Extract the (x, y) coordinate from the center of the cell holding the provided text.  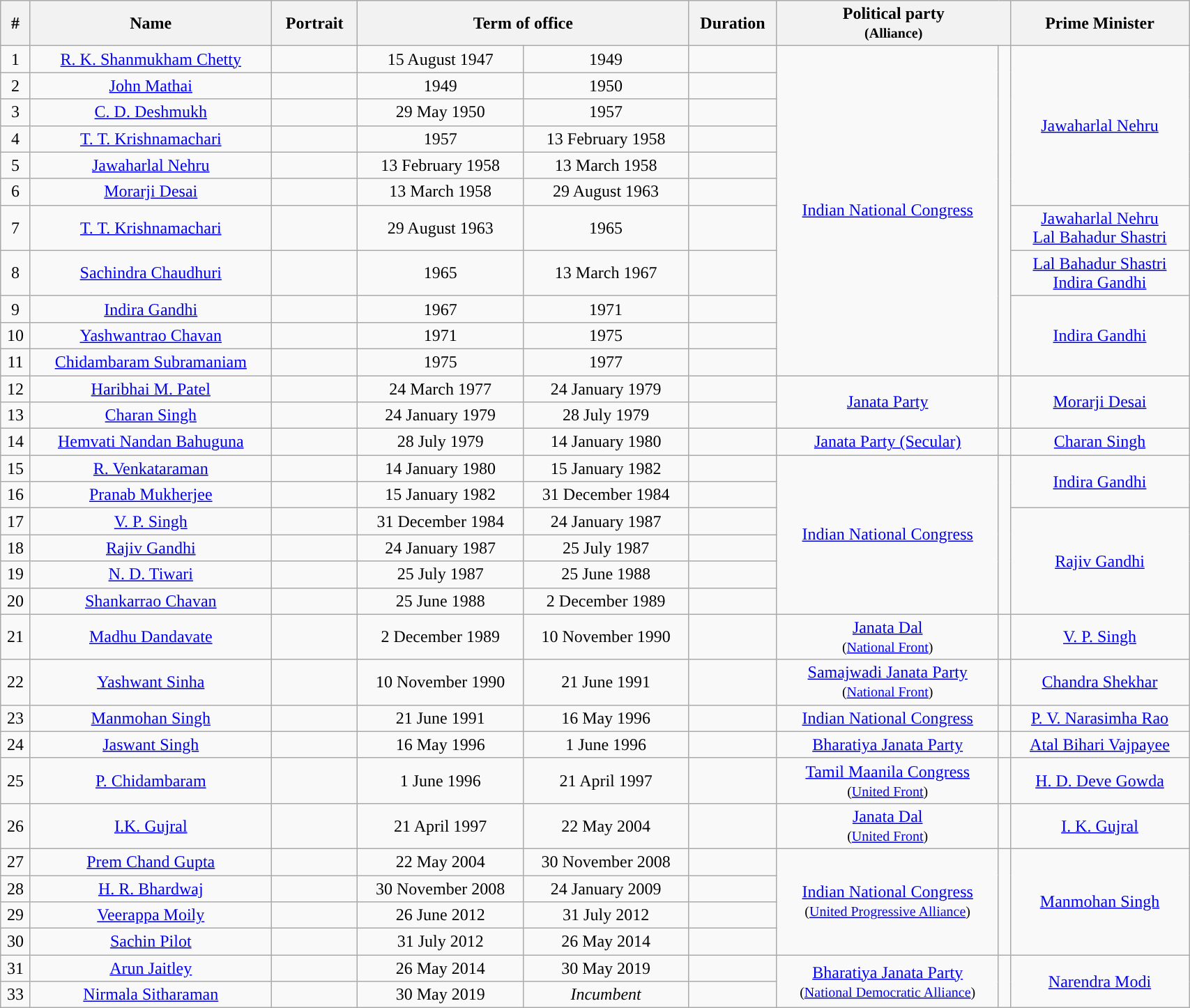
Chidambaram Subramaniam (151, 362)
R. Venkataraman (151, 468)
17 (15, 521)
25 (15, 781)
Veerappa Moily (151, 915)
Portrait (314, 24)
H. D. Deve Gowda (1099, 781)
I. K. Gujral (1099, 825)
Indian National Congress(United Progressive Alliance) (887, 901)
31 (15, 968)
H. R. Bhardwaj (151, 889)
Sachin Pilot (151, 942)
16 (15, 495)
4 (15, 139)
Name (151, 24)
I.K. Gujral (151, 825)
C. D. Deshmukh (151, 112)
15 (15, 468)
Janata Dal(United Front) (887, 825)
1950 (605, 86)
Yashwantrao Chavan (151, 335)
Narendra Modi (1099, 982)
Janata Party (Secular) (887, 442)
11 (15, 362)
Prime Minister (1099, 24)
22 (15, 682)
# (15, 24)
Prem Chand Gupta (151, 862)
18 (15, 548)
28 (15, 889)
Chandra Shekhar (1099, 682)
29 May 1950 (441, 112)
R. K. Shanmukham Chetty (151, 59)
Madhu Dandavate (151, 637)
30 (15, 942)
3 (15, 112)
6 (15, 192)
7 (15, 227)
Atal Bihari Vajpayee (1099, 744)
5 (15, 165)
Hemvati Nandan Bahuguna (151, 442)
Jawaharlal NehruLal Bahadur Shastri (1099, 227)
Bharatiya Janata Party(National Democratic Alliance) (887, 982)
N. D. Tiwari (151, 574)
Sachindra Chaudhuri (151, 273)
Samajwadi Janata Party(National Front) (887, 682)
12 (15, 388)
24 March 1977 (441, 388)
14 (15, 442)
Term of office (523, 24)
8 (15, 273)
24 (15, 744)
13 March 1967 (605, 273)
27 (15, 862)
Duration (733, 24)
2 (15, 86)
24 January 2009 (605, 889)
P. Chidambaram (151, 781)
1 (15, 59)
Haribhai M. Patel (151, 388)
20 (15, 601)
10 (15, 335)
Bharatiya Janata Party (887, 744)
9 (15, 309)
1977 (605, 362)
1967 (441, 309)
26 June 2012 (441, 915)
Tamil Maanila Congress(United Front) (887, 781)
P. V. Narasimha Rao (1099, 718)
29 (15, 915)
Janata Dal(National Front) (887, 637)
Shankarrao Chavan (151, 601)
John Mathai (151, 86)
19 (15, 574)
Lal Bahadur ShastriIndira Gandhi (1099, 273)
Yashwant Sinha (151, 682)
26 (15, 825)
21 (15, 637)
23 (15, 718)
33 (15, 995)
Jaswant Singh (151, 744)
Janata Party (887, 402)
15 August 1947 (441, 59)
Arun Jaitley (151, 968)
13 (15, 415)
Incumbent (605, 995)
Nirmala Sitharaman (151, 995)
Political party(Alliance) (894, 24)
Pranab Mukherjee (151, 495)
